Return the (X, Y) coordinate for the center point of the cell that contains the specified text.  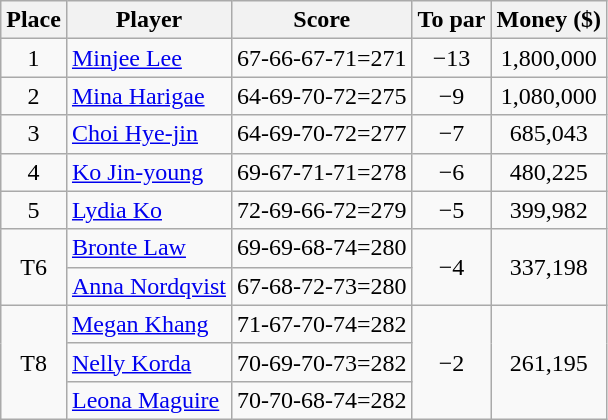
64-69-70-72=277 (322, 134)
Lydia Ko (148, 210)
67-68-72-73=280 (322, 286)
1,080,000 (549, 96)
71-67-70-74=282 (322, 324)
480,225 (549, 172)
Mina Harigae (148, 96)
1,800,000 (549, 58)
337,198 (549, 267)
685,043 (549, 134)
261,195 (549, 362)
67-66-67-71=271 (322, 58)
2 (34, 96)
1 (34, 58)
−9 (452, 96)
−6 (452, 172)
Leona Maguire (148, 400)
T8 (34, 362)
399,982 (549, 210)
64-69-70-72=275 (322, 96)
To par (452, 20)
Nelly Korda (148, 362)
Score (322, 20)
Choi Hye-jin (148, 134)
Player (148, 20)
Ko Jin-young (148, 172)
69-67-71-71=278 (322, 172)
−2 (452, 362)
72-69-66-72=279 (322, 210)
−7 (452, 134)
69-69-68-74=280 (322, 248)
70-69-70-73=282 (322, 362)
4 (34, 172)
−5 (452, 210)
Money ($) (549, 20)
70-70-68-74=282 (322, 400)
T6 (34, 267)
Minjee Lee (148, 58)
5 (34, 210)
Megan Khang (148, 324)
Anna Nordqvist (148, 286)
Place (34, 20)
−4 (452, 267)
−13 (452, 58)
3 (34, 134)
Bronte Law (148, 248)
